Search for the cell housing the specified text and yield its [x, y] center coordinate. 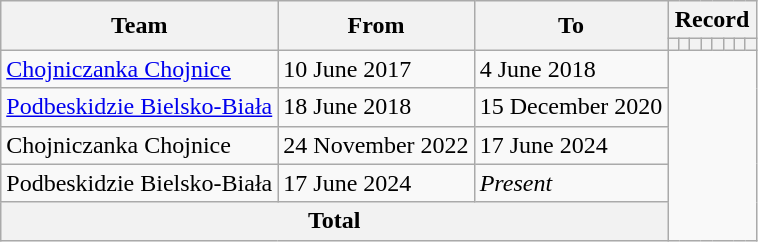
From [376, 26]
To [571, 26]
24 November 2022 [376, 145]
Team [140, 26]
Present [571, 183]
4 June 2018 [571, 69]
18 June 2018 [376, 107]
Total [334, 221]
Record [712, 20]
15 December 2020 [571, 107]
10 June 2017 [376, 69]
